Pinpoint the cell where the given text exists, returning its [X, Y] midpoint coordinate. 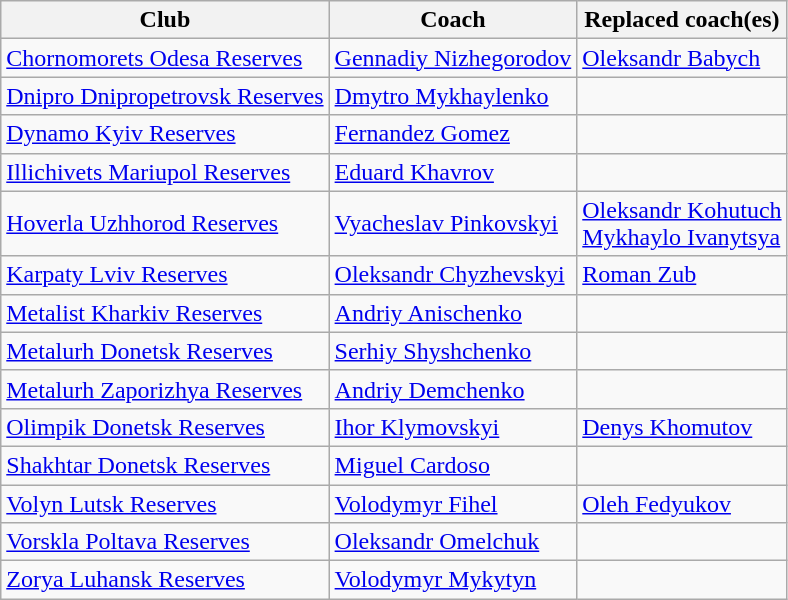
Metalist Kharkiv Reserves [165, 313]
Dmytro Mykhaylenko [453, 96]
Replaced coach(es) [682, 20]
Gennadiy Nizhegorodov [453, 58]
Oleksandr Omelchuk [453, 542]
Fernandez Gomez [453, 134]
Vyacheslav Pinkovskyi [453, 224]
Oleksandr Babych [682, 58]
Volyn Lutsk Reserves [165, 503]
Zorya Luhansk Reserves [165, 580]
Chornomorets Odesa Reserves [165, 58]
Volodymyr Mykytyn [453, 580]
Denys Khomutov [682, 427]
Andriy Anischenko [453, 313]
Club [165, 20]
Serhiy Shyshchenko [453, 351]
Oleksandr Kohutuch Mykhaylo Ivanytsya [682, 224]
Dnipro Dnipropetrovsk Reserves [165, 96]
Karpaty Lviv Reserves [165, 275]
Metalurh Zaporizhya Reserves [165, 389]
Illichivets Mariupol Reserves [165, 172]
Shakhtar Donetsk Reserves [165, 465]
Andriy Demchenko [453, 389]
Miguel Cardoso [453, 465]
Coach [453, 20]
Dynamo Kyiv Reserves [165, 134]
Hoverla Uzhhorod Reserves [165, 224]
Oleksandr Chyzhevskyi [453, 275]
Volodymyr Fihel [453, 503]
Metalurh Donetsk Reserves [165, 351]
Olimpik Donetsk Reserves [165, 427]
Vorskla Poltava Reserves [165, 542]
Oleh Fedyukov [682, 503]
Roman Zub [682, 275]
Ihor Klymovskyi [453, 427]
Eduard Khavrov [453, 172]
